Extract the [X, Y] coordinate from the center of the cell holding the provided text.  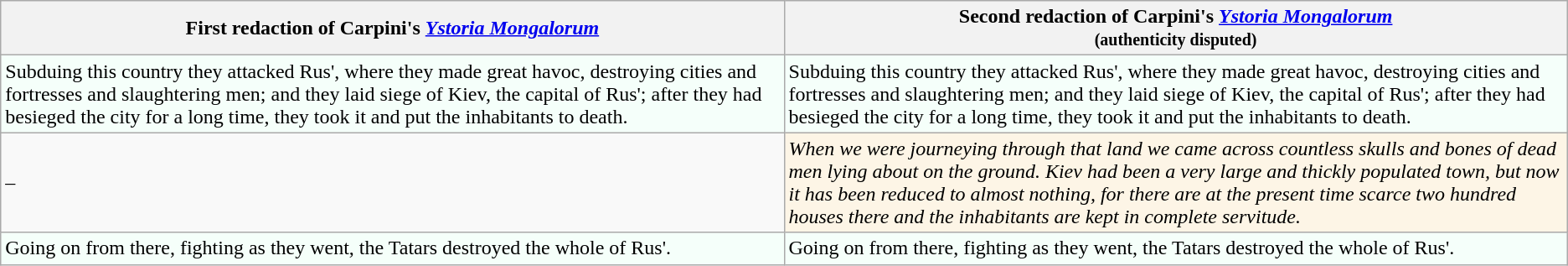
Second redaction of Carpini's Ystoria Mongalorum(authenticity disputed) [1176, 29]
– [392, 183]
First redaction of Carpini's Ystoria Mongalorum [392, 29]
